Detect which cell encompasses the target text, then output its [X, Y] center coordinate. 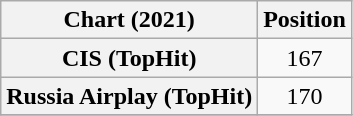
Chart (2021) [130, 20]
CIS (TopHit) [130, 58]
170 [305, 96]
Position [305, 20]
Russia Airplay (TopHit) [130, 96]
167 [305, 58]
